Scan for the cell matching the given text and deliver its [x, y] coordinate at center. 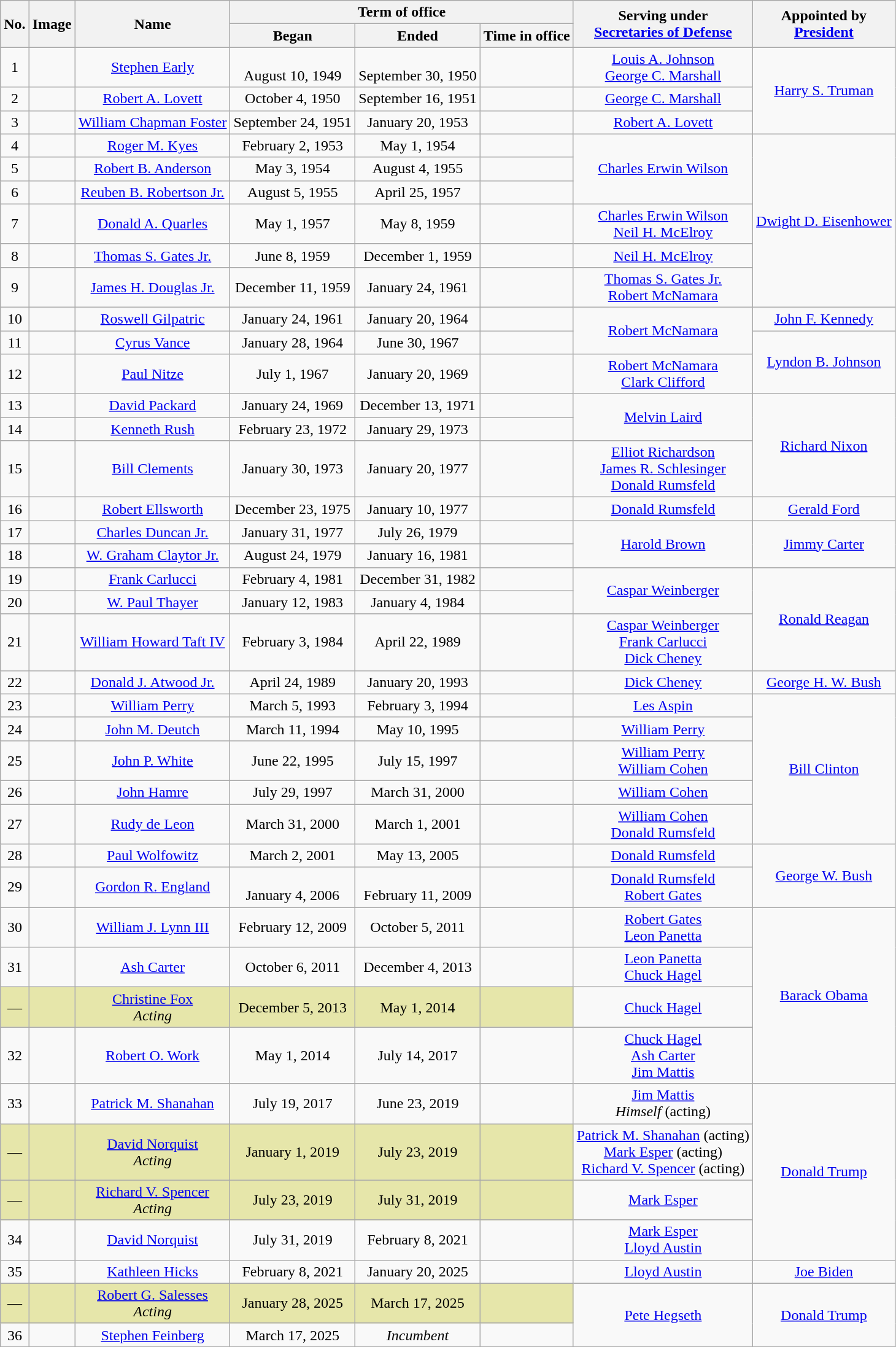
Reuben B. Robertson Jr. [152, 192]
April 24, 1989 [293, 682]
Caspar Weinberger [663, 591]
Donald RumsfeldRobert Gates [663, 888]
John F. Kennedy [824, 319]
Barack Obama [824, 996]
Dwight D. Eisenhower [824, 220]
35 [15, 1271]
Jimmy Carter [824, 544]
Mark Esper [663, 1200]
6 [15, 192]
Gordon R. England [152, 888]
January 29, 1973 [418, 429]
Began [293, 36]
Stephen Feinberg [152, 1335]
Caspar WeinbergerFrank CarlucciDick Cheney [663, 642]
2 [15, 99]
Robert McNamara [663, 330]
August 4, 1955 [418, 169]
September 30, 1950 [418, 68]
Robert G. SalessesActing [152, 1303]
June 23, 2019 [418, 1104]
Elliot RichardsonJames R. SchlesingerDonald Rumsfeld [663, 469]
January 28, 2025 [293, 1303]
Robert O. Work [152, 1055]
May 10, 1995 [418, 729]
Richard Nixon [824, 446]
February 12, 2009 [293, 927]
William Cohen [663, 792]
Robert McNamaraClark Clifford [663, 375]
Donald J. Atwood Jr. [152, 682]
Dick Cheney [663, 682]
January 10, 1977 [418, 509]
Roswell Gilpatric [152, 319]
January 20, 1953 [418, 122]
January 20, 1977 [418, 469]
Mark Esper Lloyd Austin [663, 1240]
August 24, 1979 [293, 556]
30 [15, 927]
September 24, 1951 [293, 122]
Cyrus Vance [152, 342]
October 6, 2011 [293, 968]
January 20, 1969 [418, 375]
Harry S. Truman [824, 91]
13 [15, 406]
3 [15, 122]
14 [15, 429]
Chuck Hagel [663, 1007]
February 2, 1953 [293, 146]
Pete Hegseth [663, 1315]
Thomas S. Gates Jr.Robert McNamara [663, 287]
Lloyd Austin [663, 1271]
19 [15, 579]
January 4, 1984 [418, 602]
October 4, 1950 [293, 99]
9 [15, 287]
33 [15, 1104]
36 [15, 1335]
January 30, 1973 [293, 469]
Christine FoxActing [152, 1007]
23 [15, 705]
January 24, 1969 [293, 406]
July 1, 1967 [293, 375]
Incumbent [418, 1335]
January 20, 1993 [418, 682]
December 1, 1959 [418, 255]
1 [15, 68]
June 22, 1995 [293, 760]
March 5, 1993 [293, 705]
July 19, 2017 [293, 1104]
April 25, 1957 [418, 192]
15 [15, 469]
31 [15, 968]
June 8, 1959 [293, 255]
January 28, 1964 [293, 342]
Roger M. Kyes [152, 146]
No. [15, 24]
Charles Duncan Jr. [152, 532]
28 [15, 856]
March 11, 1994 [293, 729]
21 [15, 642]
12 [15, 375]
George H. W. Bush [824, 682]
December 13, 1971 [418, 406]
February 3, 1984 [293, 642]
May 13, 2005 [418, 856]
Donald A. Quarles [152, 223]
4 [15, 146]
Rudy de Leon [152, 824]
Harold Brown [663, 544]
Ronald Reagan [824, 619]
W. Paul Thayer [152, 602]
Stephen Early [152, 68]
18 [15, 556]
David Packard [152, 406]
Louis A. JohnsonGeorge C. Marshall [663, 68]
January 4, 2006 [293, 888]
11 [15, 342]
June 30, 1967 [418, 342]
December 4, 2013 [418, 968]
Chuck HagelAsh CarterJim Mattis [663, 1055]
John Hamre [152, 792]
Charles Erwin Wilson [663, 169]
February 4, 1981 [293, 579]
Patrick M. Shanahan (acting)Mark Esper (acting)Richard V. Spencer (acting) [663, 1152]
James H. Douglas Jr. [152, 287]
Lyndon B. Johnson [824, 362]
25 [15, 760]
Kathleen Hicks [152, 1271]
34 [15, 1240]
Neil H. McElroy [663, 255]
Thomas S. Gates Jr. [152, 255]
March 2, 2001 [293, 856]
Melvin Laird [663, 417]
February 23, 1972 [293, 429]
Ended [418, 36]
April 22, 1989 [418, 642]
William CohenDonald Rumsfeld [663, 824]
Serving underSecretaries of Defense [663, 24]
May 1, 1957 [293, 223]
September 16, 1951 [418, 99]
Time in office [527, 36]
Joe Biden [824, 1271]
20 [15, 602]
William J. Lynn III [152, 927]
July 15, 1997 [418, 760]
August 10, 1949 [293, 68]
July 29, 1997 [293, 792]
February 3, 1994 [418, 705]
January 20, 2025 [418, 1271]
January 20, 1964 [418, 319]
Les Aspin [663, 705]
David Norquist [152, 1240]
Frank Carlucci [152, 579]
July 26, 1979 [418, 532]
Paul Nitze [152, 375]
8 [15, 255]
Robert GatesLeon Panetta [663, 927]
17 [15, 532]
George C. Marshall [663, 99]
Image [52, 24]
July 14, 2017 [418, 1055]
Kenneth Rush [152, 429]
Appointed byPresident [824, 24]
George W. Bush [824, 875]
Gerald Ford [824, 509]
Patrick M. Shanahan [152, 1104]
32 [15, 1055]
December 11, 1959 [293, 287]
John P. White [152, 760]
February 11, 2009 [418, 888]
7 [15, 223]
24 [15, 729]
May 8, 1959 [418, 223]
John M. Deutch [152, 729]
December 5, 2013 [293, 1007]
Term of office [401, 12]
Bill Clinton [824, 769]
Jim MattisHimself (acting) [663, 1104]
May 1, 1954 [418, 146]
Name [152, 24]
December 31, 1982 [418, 579]
December 23, 1975 [293, 509]
August 5, 1955 [293, 192]
William Chapman Foster [152, 122]
Ash Carter [152, 968]
Robert B. Anderson [152, 169]
16 [15, 509]
May 3, 1954 [293, 169]
22 [15, 682]
W. Graham Claytor Jr. [152, 556]
Paul Wolfowitz [152, 856]
5 [15, 169]
David NorquistActing [152, 1152]
January 12, 1983 [293, 602]
Charles Erwin WilsonNeil H. McElroy [663, 223]
October 5, 2011 [418, 927]
William PerryWilliam Cohen [663, 760]
Leon PanettaChuck Hagel [663, 968]
March 1, 2001 [418, 824]
10 [15, 319]
27 [15, 824]
Richard V. SpencerActing [152, 1200]
January 1, 2019 [293, 1152]
William Howard Taft IV [152, 642]
January 31, 1977 [293, 532]
29 [15, 888]
Robert Ellsworth [152, 509]
January 16, 1981 [418, 556]
Bill Clements [152, 469]
26 [15, 792]
